Identify which cell holds the provided text, then report its [X, Y] central coordinate. 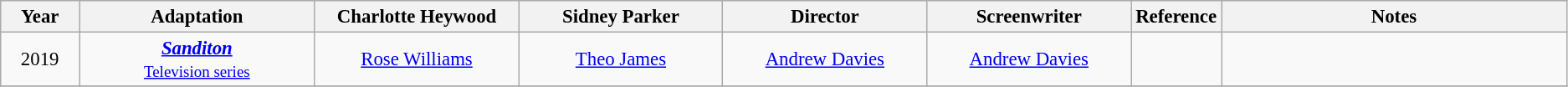
Charlotte Heywood [417, 17]
Theo James [621, 60]
Notes [1394, 17]
SanditonTelevision series [197, 60]
Adaptation [197, 17]
Screenwriter [1029, 17]
Year [40, 17]
Reference [1176, 17]
Director [825, 17]
Rose Williams [417, 60]
2019 [40, 60]
Sidney Parker [621, 17]
